Determine the (X, Y) coordinate at the center of the cell enclosing the given text.  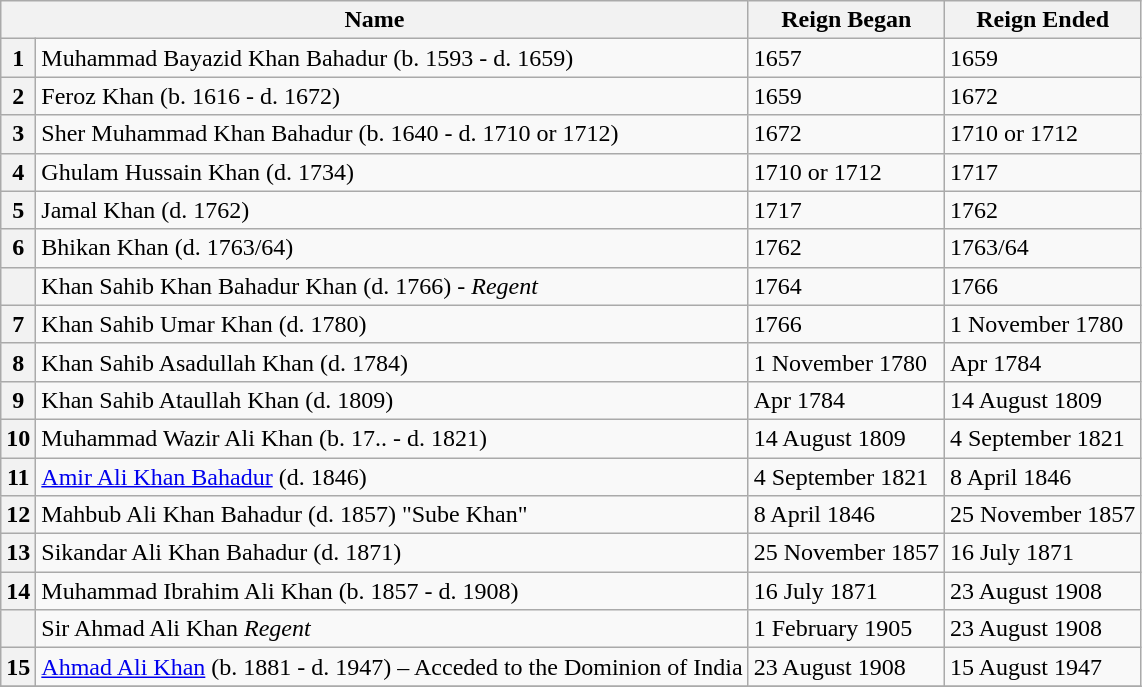
Khan Sahib Asadullah Khan (d. 1784) (392, 362)
10 (18, 438)
Name (374, 20)
12 (18, 515)
Sir Ahmad Ali Khan Regent (392, 629)
15 August 1947 (1042, 667)
Ghulam Hussain Khan (d. 1734) (392, 172)
11 (18, 477)
Muhammad Bayazid Khan Bahadur (b. 1593 - d. 1659) (392, 58)
1 (18, 58)
Reign Began (846, 20)
6 (18, 248)
Amir Ali Khan Bahadur (d. 1846) (392, 477)
Sher Muhammad Khan Bahadur (b. 1640 - d. 1710 or 1712) (392, 134)
1 February 1905 (846, 629)
Mahbub Ali Khan Bahadur (d. 1857) "Sube Khan" (392, 515)
Khan Sahib Khan Bahadur Khan (d. 1766) - Regent (392, 286)
7 (18, 324)
Feroz Khan (b. 1616 - d. 1672) (392, 96)
1763/64 (1042, 248)
2 (18, 96)
1657 (846, 58)
3 (18, 134)
Ahmad Ali Khan (b. 1881 - d. 1947) – Acceded to the Dominion of India (392, 667)
14 (18, 591)
Khan Sahib Umar Khan (d. 1780) (392, 324)
15 (18, 667)
Jamal Khan (d. 1762) (392, 210)
Muhammad Ibrahim Ali Khan (b. 1857 - d. 1908) (392, 591)
13 (18, 553)
Sikandar Ali Khan Bahadur (d. 1871) (392, 553)
Muhammad Wazir Ali Khan (b. 17.. - d. 1821) (392, 438)
8 (18, 362)
9 (18, 400)
5 (18, 210)
Bhikan Khan (d. 1763/64) (392, 248)
Reign Ended (1042, 20)
1764 (846, 286)
Khan Sahib Ataullah Khan (d. 1809) (392, 400)
4 (18, 172)
